Scan for the cell matching the given text and deliver its [X, Y] coordinate at center. 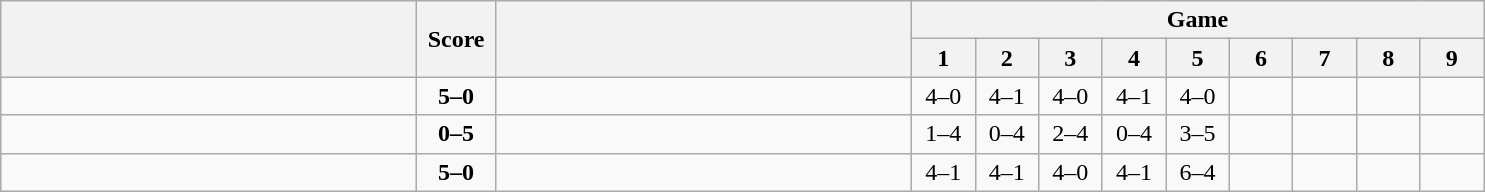
9 [1452, 58]
7 [1325, 58]
0–5 [456, 134]
Score [456, 39]
3–5 [1198, 134]
8 [1388, 58]
3 [1071, 58]
2–4 [1071, 134]
Game [1197, 20]
2 [1007, 58]
6–4 [1198, 172]
5 [1198, 58]
6 [1261, 58]
1–4 [943, 134]
4 [1134, 58]
1 [943, 58]
